Return [X, Y] of the center of cell containing provided text 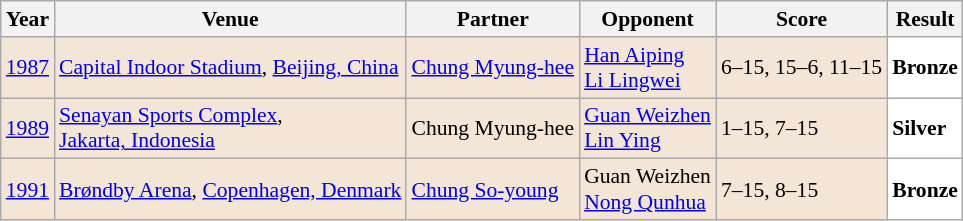
Opponent [648, 19]
Year [28, 19]
Partner [492, 19]
Result [925, 19]
Chung So-young [492, 190]
Score [802, 19]
Venue [230, 19]
7–15, 8–15 [802, 190]
Guan Weizhen Lin Ying [648, 128]
1991 [28, 190]
Capital Indoor Stadium, Beijing, China [230, 68]
1989 [28, 128]
1–15, 7–15 [802, 128]
Han Aiping Li Lingwei [648, 68]
1987 [28, 68]
Senayan Sports Complex,Jakarta, Indonesia [230, 128]
6–15, 15–6, 11–15 [802, 68]
Silver [925, 128]
Guan Weizhen Nong Qunhua [648, 190]
Brøndby Arena, Copenhagen, Denmark [230, 190]
